Return (X, Y) of the center of cell containing provided text 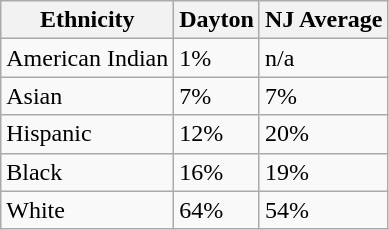
Dayton (217, 20)
64% (217, 210)
Black (88, 172)
19% (324, 172)
20% (324, 134)
White (88, 210)
1% (217, 58)
NJ Average (324, 20)
Ethnicity (88, 20)
16% (217, 172)
12% (217, 134)
n/a (324, 58)
American Indian (88, 58)
Asian (88, 96)
Hispanic (88, 134)
54% (324, 210)
